Scan for the cell matching the given text and deliver its [X, Y] coordinate at center. 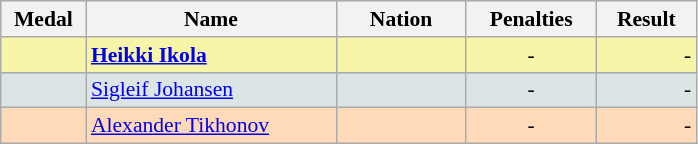
Heikki Ikola [211, 55]
Sigleif Johansen [211, 90]
Penalties [531, 19]
Nation [401, 19]
Alexander Tikhonov [211, 126]
Medal [44, 19]
Result [646, 19]
Name [211, 19]
